Output the [x, y] coordinate of the center of the cell containing the given text.  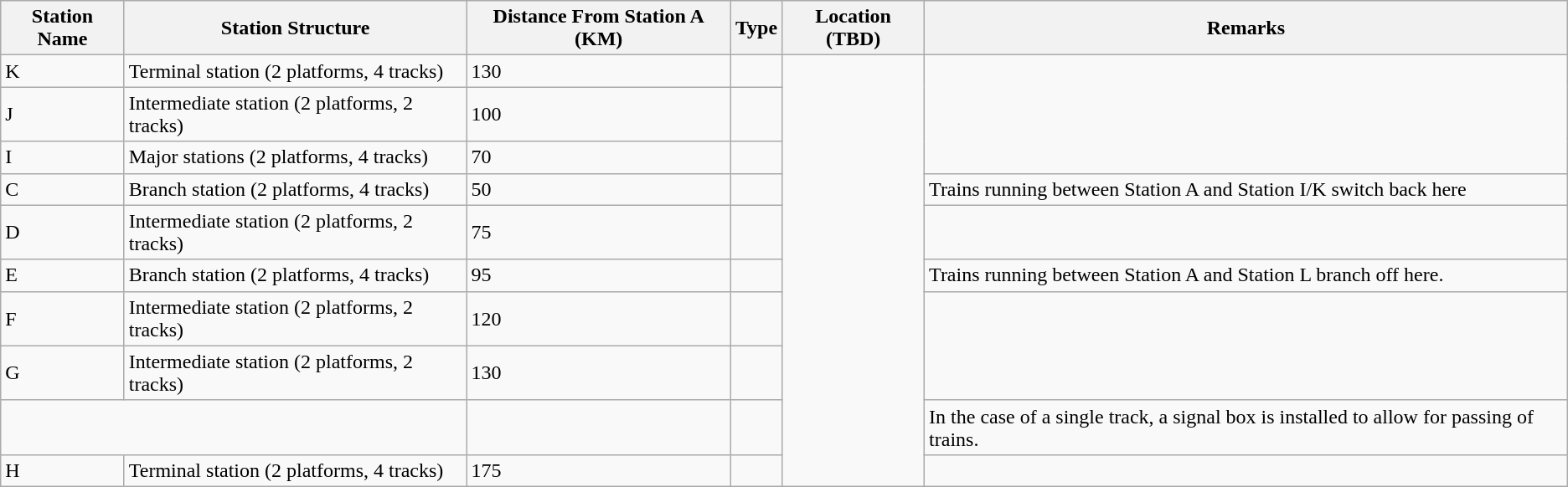
Distance From Station A (KM) [598, 28]
70 [598, 157]
Type [756, 28]
In the case of a single track, a signal box is installed to allow for passing of trains. [1246, 427]
I [62, 157]
Location (TBD) [854, 28]
Remarks [1246, 28]
Station Structure [295, 28]
D [62, 233]
75 [598, 233]
K [62, 71]
F [62, 318]
50 [598, 189]
Trains running between Station A and Station I/K switch back here [1246, 189]
120 [598, 318]
100 [598, 114]
C [62, 189]
175 [598, 470]
H [62, 470]
E [62, 275]
G [62, 373]
95 [598, 275]
J [62, 114]
Station Name [62, 28]
Trains running between Station A and Station L branch off here. [1246, 275]
Major stations (2 platforms, 4 tracks) [295, 157]
